Extract the [X, Y] coordinate from the center of the cell holding the provided text.  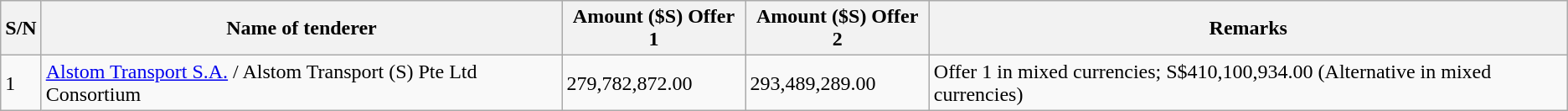
1 [21, 82]
S/N [21, 29]
279,782,872.00 [653, 82]
Offer 1 in mixed currencies; S$410,100,934.00 (Alternative in mixed currencies) [1248, 82]
Amount ($S) Offer 1 [653, 29]
Name of tenderer [302, 29]
Amount ($S) Offer 2 [838, 29]
Alstom Transport S.A. / Alstom Transport (S) Pte Ltd Consortium [302, 82]
293,489,289.00 [838, 82]
Remarks [1248, 29]
